Find where the given text appears and provide that cell's center as [x, y] coordinate. 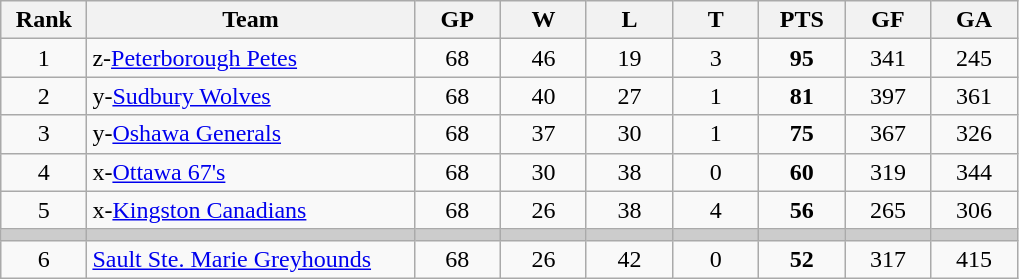
y-Sudbury Wolves [250, 96]
x-Kingston Canadians [250, 210]
37 [543, 134]
GP [457, 20]
27 [629, 96]
GF [888, 20]
Sault Ste. Marie Greyhounds [250, 259]
Team [250, 20]
245 [974, 58]
367 [888, 134]
Rank [44, 20]
326 [974, 134]
60 [802, 172]
z-Peterborough Petes [250, 58]
42 [629, 259]
317 [888, 259]
6 [44, 259]
306 [974, 210]
81 [802, 96]
PTS [802, 20]
52 [802, 259]
W [543, 20]
56 [802, 210]
415 [974, 259]
GA [974, 20]
T [716, 20]
95 [802, 58]
L [629, 20]
397 [888, 96]
265 [888, 210]
40 [543, 96]
361 [974, 96]
2 [44, 96]
344 [974, 172]
46 [543, 58]
x-Ottawa 67's [250, 172]
y-Oshawa Generals [250, 134]
341 [888, 58]
319 [888, 172]
5 [44, 210]
19 [629, 58]
75 [802, 134]
